Identify which cell holds the provided text, then report its [X, Y] central coordinate. 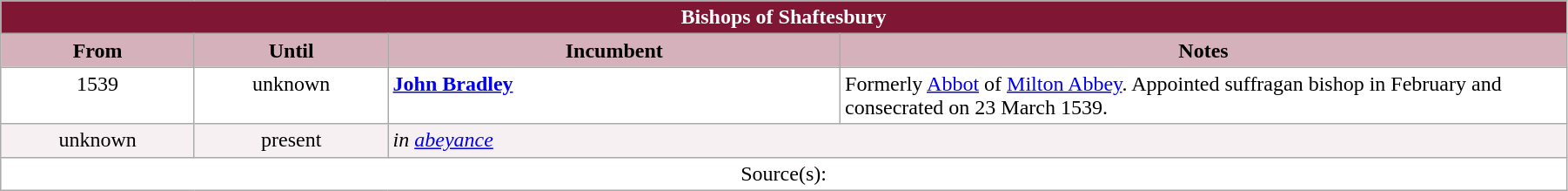
in abeyance [977, 140]
Until [291, 51]
From [97, 51]
Bishops of Shaftesbury [784, 17]
Notes [1204, 51]
Formerly Abbot of Milton Abbey. Appointed suffragan bishop in February and consecrated on 23 March 1539. [1204, 96]
Incumbent [614, 51]
John Bradley [614, 96]
present [291, 140]
Source(s): [784, 174]
1539 [97, 96]
